Capture the cell that displays the provided text and extract its (X, Y) central coordinate. 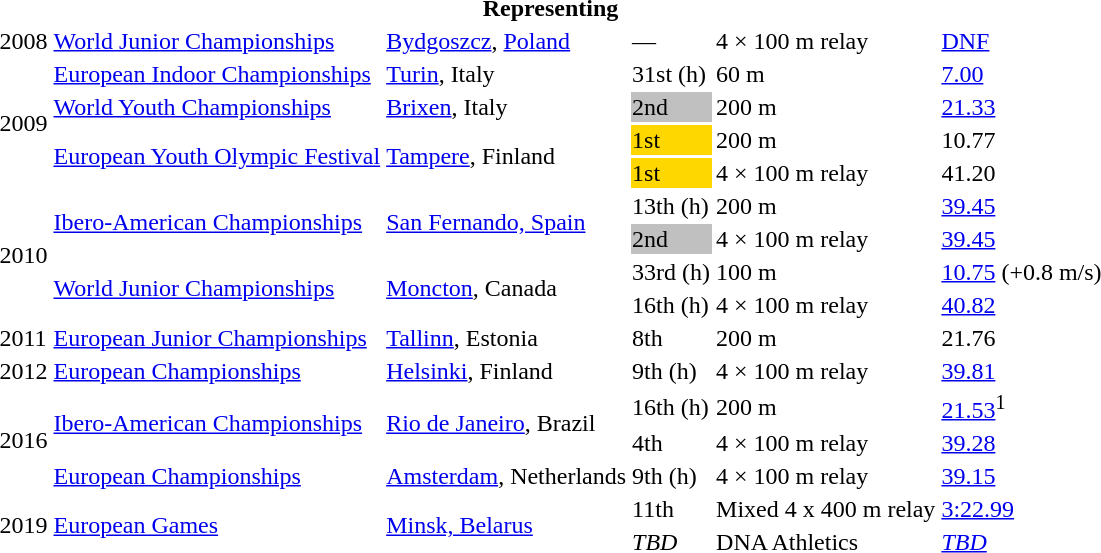
33rd (h) (672, 272)
13th (h) (672, 206)
31st (h) (672, 74)
8th (672, 338)
4th (672, 443)
San Fernando, Spain (506, 222)
60 m (826, 74)
Helsinki, Finland (506, 371)
Turin, Italy (506, 74)
Amsterdam, Netherlands (506, 476)
European Youth Olympic Festival (217, 156)
Tampere, Finland (506, 156)
Brixen, Italy (506, 107)
11th (672, 509)
Rio de Janeiro, Brazil (506, 424)
Bydgoszcz, Poland (506, 41)
European Junior Championships (217, 338)
European Indoor Championships (217, 74)
Mixed 4 x 400 m relay (826, 509)
Moncton, Canada (506, 288)
Tallinn, Estonia (506, 338)
100 m (826, 272)
— (672, 41)
World Youth Championships (217, 107)
